Capture the cell that displays the provided text and extract its (x, y) central coordinate. 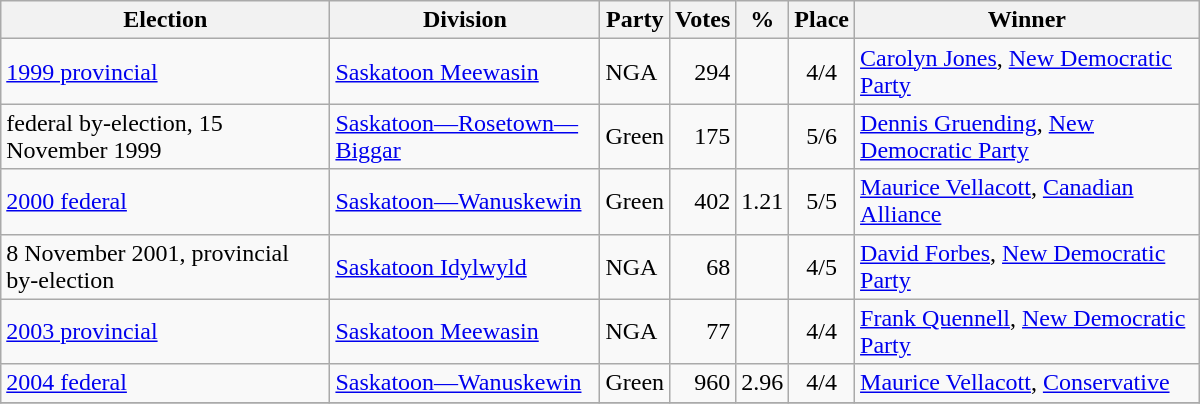
294 (703, 72)
Election (166, 20)
960 (703, 383)
5/6 (822, 136)
Frank Quennell, New Democratic Party (1028, 332)
2000 federal (166, 202)
Votes (703, 20)
2.96 (762, 383)
Place (822, 20)
1999 provincial (166, 72)
% (762, 20)
77 (703, 332)
federal by-election, 15 November 1999 (166, 136)
4/5 (822, 266)
Division (465, 20)
Saskatoon—Rosetown—Biggar (465, 136)
2004 federal (166, 383)
5/5 (822, 202)
Maurice Vellacott, Conservative (1028, 383)
402 (703, 202)
Party (635, 20)
68 (703, 266)
175 (703, 136)
2003 provincial (166, 332)
Saskatoon Idylwyld (465, 266)
Winner (1028, 20)
Carolyn Jones, New Democratic Party (1028, 72)
Maurice Vellacott, Canadian Alliance (1028, 202)
David Forbes, New Democratic Party (1028, 266)
8 November 2001, provincial by-election (166, 266)
Dennis Gruending, New Democratic Party (1028, 136)
1.21 (762, 202)
